Return the [X, Y] coordinate for the center point of the cell that contains the specified text.  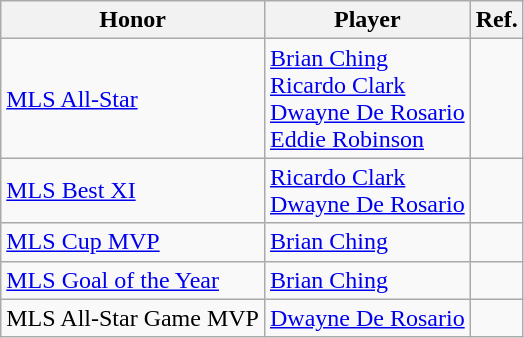
MLS All-Star [133, 98]
Dwayne De Rosario [367, 318]
MLS Best XI [133, 190]
MLS Goal of the Year [133, 280]
MLS All-Star Game MVP [133, 318]
Brian Ching Ricardo Clark Dwayne De Rosario Eddie Robinson [367, 98]
Honor [133, 20]
Ref. [496, 20]
Ricardo Clark Dwayne De Rosario [367, 190]
MLS Cup MVP [133, 242]
Player [367, 20]
